Extract the [x, y] coordinate from the center of the cell holding the provided text.  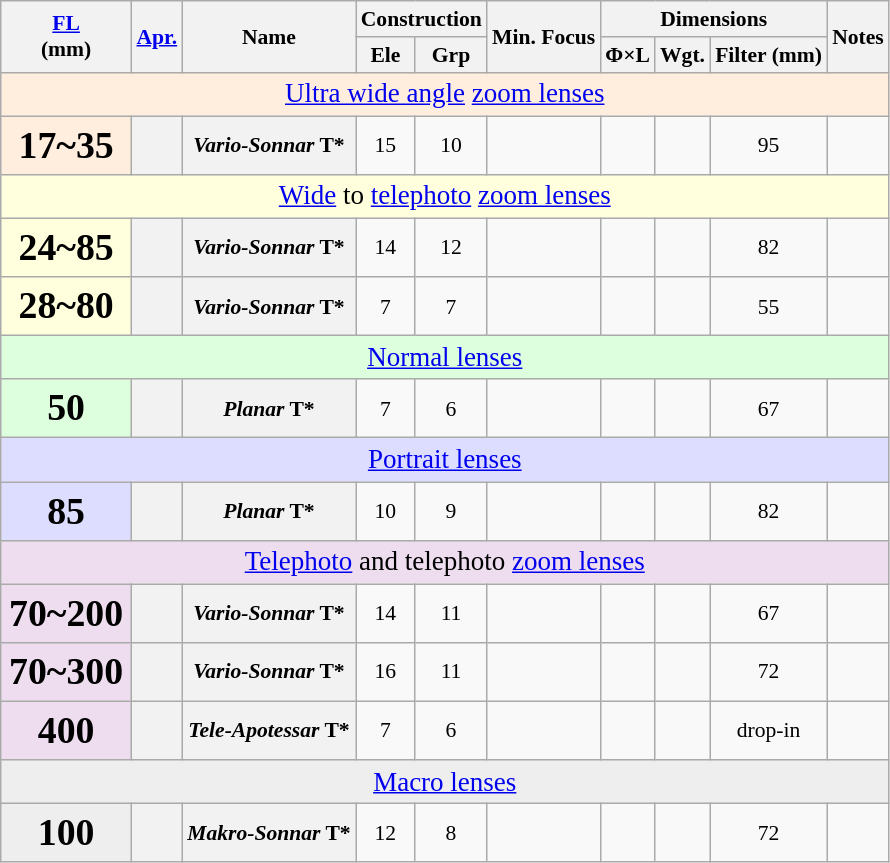
Makro-Sonnar T* [269, 834]
70~200 [66, 614]
Ultra wide angle zoom lenses [445, 94]
Min. Focus [544, 36]
70~300 [66, 672]
Dimensions [714, 19]
9 [451, 512]
400 [66, 730]
drop-in [768, 730]
Normal lenses [445, 358]
Telephoto and telephoto zoom lenses [445, 562]
17~35 [66, 146]
Construction [422, 19]
15 [386, 146]
Apr. [156, 36]
100 [66, 834]
FL(mm) [66, 36]
85 [66, 512]
Wide to telephoto zoom lenses [445, 197]
Notes [858, 36]
16 [386, 672]
55 [768, 306]
50 [66, 410]
Macro lenses [445, 782]
Name [269, 36]
Portrait lenses [445, 460]
24~85 [66, 248]
Grp [451, 55]
95 [768, 146]
Tele-Apotessar T* [269, 730]
8 [451, 834]
Wgt. [682, 55]
Ele [386, 55]
Filter (mm) [768, 55]
Φ×L [628, 55]
28~80 [66, 306]
